Find where the given text appears and provide that cell's center as [X, Y] coordinate. 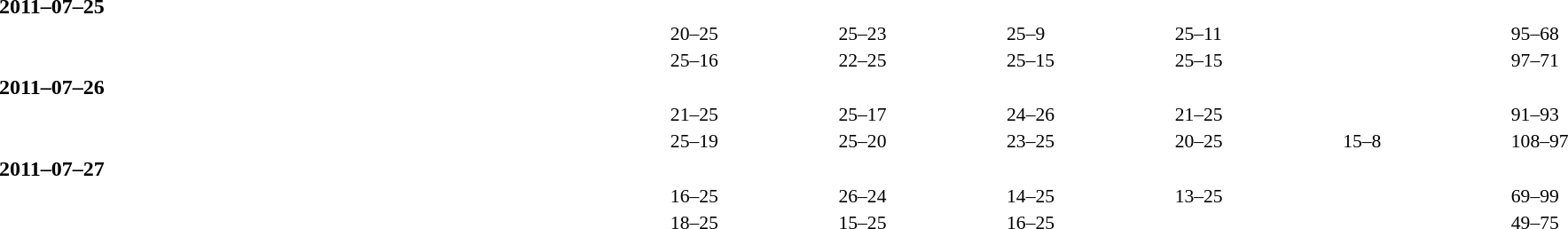
16–25 [752, 195]
24–26 [1089, 114]
25–17 [921, 114]
25–9 [1089, 34]
23–25 [1089, 141]
15–8 [1425, 141]
25–20 [921, 141]
25–19 [752, 141]
25–16 [752, 60]
26–24 [921, 195]
25–23 [921, 34]
22–25 [921, 60]
14–25 [1089, 195]
25–11 [1257, 34]
13–25 [1257, 195]
